For the text-containing cell, return its midpoint in [x, y] coordinate format. 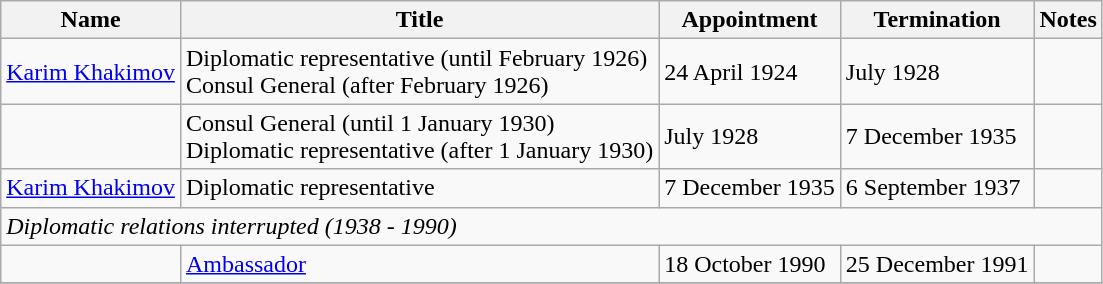
6 September 1937 [937, 188]
24 April 1924 [750, 72]
Diplomatic representative (until February 1926)Consul General (after February 1926) [419, 72]
Diplomatic representative [419, 188]
18 October 1990 [750, 264]
Diplomatic relations interrupted (1938 - 1990) [552, 226]
Termination [937, 20]
Title [419, 20]
Consul General (until 1 January 1930)Diplomatic representative (after 1 January 1930) [419, 136]
Appointment [750, 20]
Name [91, 20]
25 December 1991 [937, 264]
Ambassador [419, 264]
Notes [1068, 20]
